Output the (X, Y) coordinate of the center of the cell containing the given text.  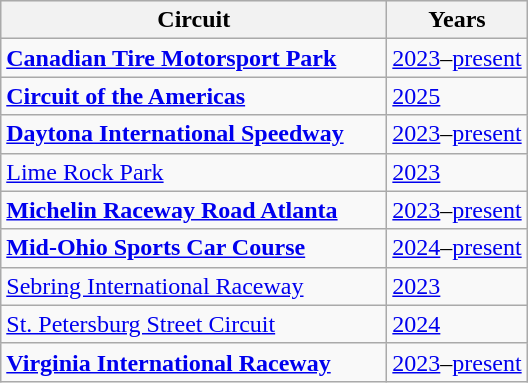
St. Petersburg Street Circuit (194, 324)
Michelin Raceway Road Atlanta (194, 210)
Circuit (194, 20)
Years (457, 20)
Virginia International Raceway (194, 362)
Canadian Tire Motorsport Park (194, 58)
Lime Rock Park (194, 172)
2024 (457, 324)
Mid-Ohio Sports Car Course (194, 248)
Sebring International Raceway (194, 286)
2024–present (457, 248)
Daytona International Speedway (194, 134)
2025 (457, 96)
Circuit of the Americas (194, 96)
